Return the (x, y) coordinate for the center point of the cell that contains the specified text.  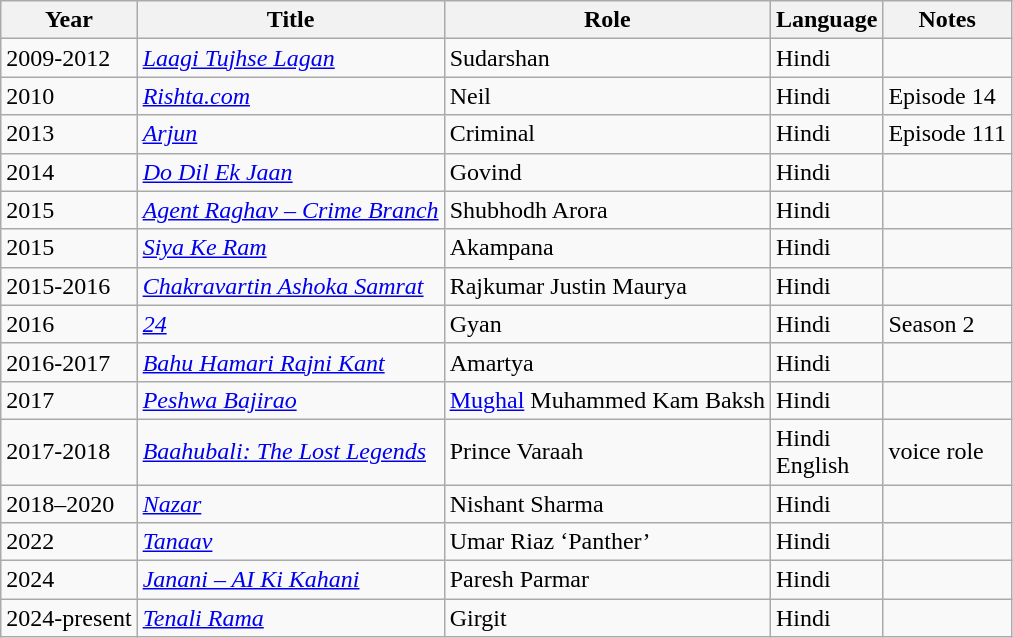
Episode 111 (948, 134)
HindiEnglish (826, 452)
Nazar (290, 503)
voice role (948, 452)
Chakravartin Ashoka Samrat (290, 286)
Arjun (290, 134)
Mughal Muhammed Kam Baksh (607, 400)
2016 (69, 324)
Girgit (607, 618)
2024-present (69, 618)
Year (69, 20)
Bahu Hamari Rajni Kant (290, 362)
2010 (69, 96)
Role (607, 20)
Paresh Parmar (607, 580)
2018–2020 (69, 503)
Gyan (607, 324)
Rishta.com (290, 96)
2024 (69, 580)
Notes (948, 20)
Do Dil Ek Jaan (290, 172)
2016-2017 (69, 362)
Peshwa Bajirao (290, 400)
Baahubali: The Lost Legends (290, 452)
Sudarshan (607, 58)
Govind (607, 172)
Agent Raghav – Crime Branch (290, 210)
Tenali Rama (290, 618)
2015-2016 (69, 286)
2013 (69, 134)
Prince Varaah (607, 452)
2014 (69, 172)
Janani – AI Ki Kahani (290, 580)
2009-2012 (69, 58)
Nishant Sharma (607, 503)
24 (290, 324)
Title (290, 20)
Shubhodh Arora (607, 210)
Episode 14 (948, 96)
Neil (607, 96)
Language (826, 20)
Rajkumar Justin Maurya (607, 286)
Criminal (607, 134)
Siya Ke Ram (290, 248)
2022 (69, 542)
2017 (69, 400)
Umar Riaz ‘Panther’ (607, 542)
Laagi Tujhse Lagan (290, 58)
Season 2 (948, 324)
Amartya (607, 362)
Tanaav (290, 542)
Akampana (607, 248)
2017-2018 (69, 452)
